For the text-containing cell, return its midpoint in [x, y] coordinate format. 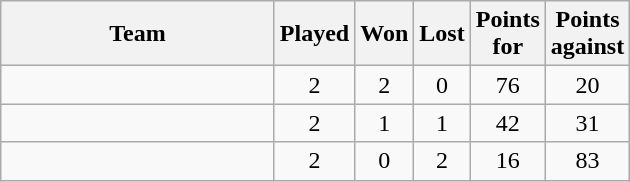
83 [587, 161]
Points for [508, 34]
Won [384, 34]
Played [314, 34]
Team [138, 34]
Points against [587, 34]
31 [587, 123]
Lost [442, 34]
76 [508, 85]
16 [508, 161]
42 [508, 123]
20 [587, 85]
